Search for the cell housing the specified text and yield its (x, y) center coordinate. 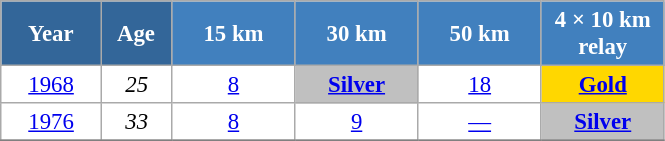
1968 (52, 85)
Age (136, 34)
Gold (602, 85)
25 (136, 85)
15 km (234, 34)
Year (52, 34)
— (480, 122)
50 km (480, 34)
30 km (356, 34)
18 (480, 85)
1976 (52, 122)
9 (356, 122)
4 × 10 km relay (602, 34)
33 (136, 122)
